Capture the cell that displays the provided text and extract its [x, y] central coordinate. 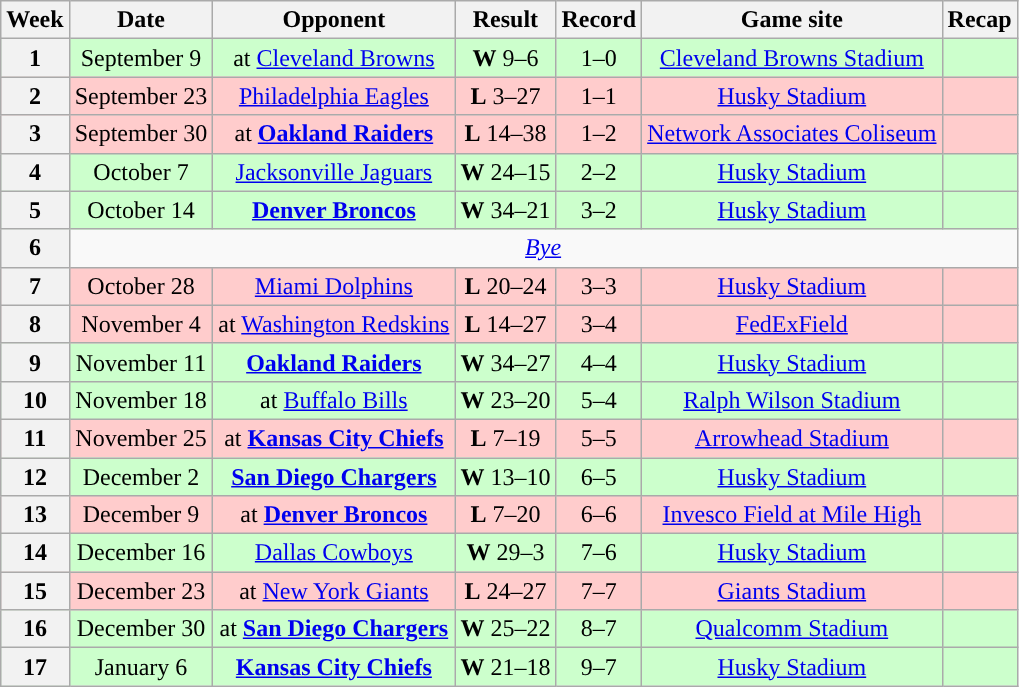
15 [35, 591]
Invesco Field at Mile High [792, 515]
6 [35, 248]
W 13–10 [506, 477]
Denver Broncos [334, 210]
2–2 [599, 172]
9–7 [599, 667]
W 34–21 [506, 210]
7–7 [599, 591]
Arrowhead Stadium [792, 438]
3–3 [599, 286]
4–4 [599, 362]
5 [35, 210]
at Washington Redskins [334, 324]
Opponent [334, 20]
October 28 [141, 286]
W 23–20 [506, 400]
at Denver Broncos [334, 515]
December 23 [141, 591]
Miami Dolphins [334, 286]
12 [35, 477]
L 14–27 [506, 324]
Bye [543, 248]
Qualcomm Stadium [792, 629]
L 24–27 [506, 591]
L 3–27 [506, 96]
at San Diego Chargers [334, 629]
W 25–22 [506, 629]
December 9 [141, 515]
September 23 [141, 96]
8 [35, 324]
10 [35, 400]
1–1 [599, 96]
Date [141, 20]
L 7–19 [506, 438]
at Buffalo Bills [334, 400]
L 7–20 [506, 515]
January 6 [141, 667]
6–5 [599, 477]
Recap [980, 20]
Dallas Cowboys [334, 553]
October 7 [141, 172]
November 4 [141, 324]
at Cleveland Browns [334, 58]
6–6 [599, 515]
at New York Giants [334, 591]
at Kansas City Chiefs [334, 438]
W 9–6 [506, 58]
October 14 [141, 210]
1–0 [599, 58]
4 [35, 172]
September 9 [141, 58]
L 20–24 [506, 286]
Week [35, 20]
Record [599, 20]
17 [35, 667]
November 11 [141, 362]
at Oakland Raiders [334, 134]
November 18 [141, 400]
L 14–38 [506, 134]
Philadelphia Eagles [334, 96]
8–7 [599, 629]
Giants Stadium [792, 591]
September 30 [141, 134]
Cleveland Browns Stadium [792, 58]
9 [35, 362]
W 21–18 [506, 667]
2 [35, 96]
5–4 [599, 400]
San Diego Chargers [334, 477]
December 16 [141, 553]
December 2 [141, 477]
December 30 [141, 629]
FedExField [792, 324]
Jacksonville Jaguars [334, 172]
Kansas City Chiefs [334, 667]
7–6 [599, 553]
Game site [792, 20]
Ralph Wilson Stadium [792, 400]
November 25 [141, 438]
16 [35, 629]
5–5 [599, 438]
1 [35, 58]
13 [35, 515]
14 [35, 553]
3 [35, 134]
3–2 [599, 210]
Result [506, 20]
1–2 [599, 134]
Network Associates Coliseum [792, 134]
W 29–3 [506, 553]
W 24–15 [506, 172]
W 34–27 [506, 362]
7 [35, 286]
3–4 [599, 324]
Oakland Raiders [334, 362]
11 [35, 438]
